Return the [x, y] coordinate for the center point of the cell that contains the specified text.  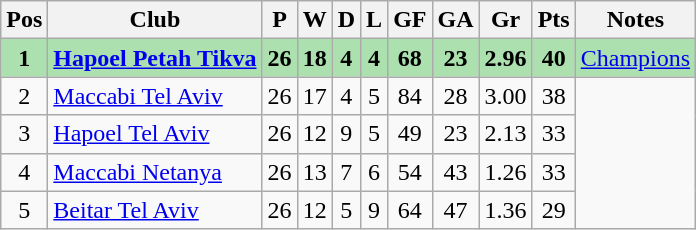
84 [410, 96]
40 [554, 58]
Gr [506, 20]
43 [456, 172]
Club [155, 20]
D [346, 20]
38 [554, 96]
L [374, 20]
1.36 [506, 210]
2.13 [506, 134]
2.96 [506, 58]
47 [456, 210]
17 [314, 96]
GF [410, 20]
P [280, 20]
7 [346, 172]
1.26 [506, 172]
Pos [24, 20]
Pts [554, 20]
54 [410, 172]
6 [374, 172]
2 [24, 96]
Hapoel Petah Tikva [155, 58]
3.00 [506, 96]
Maccabi Tel Aviv [155, 96]
1 [24, 58]
Hapoel Tel Aviv [155, 134]
3 [24, 134]
13 [314, 172]
Beitar Tel Aviv [155, 210]
64 [410, 210]
W [314, 20]
28 [456, 96]
18 [314, 58]
49 [410, 134]
Notes [635, 20]
29 [554, 210]
Champions [635, 58]
Maccabi Netanya [155, 172]
68 [410, 58]
GA [456, 20]
